From the cell containing the given text, extract its center point as [X, Y] coordinate. 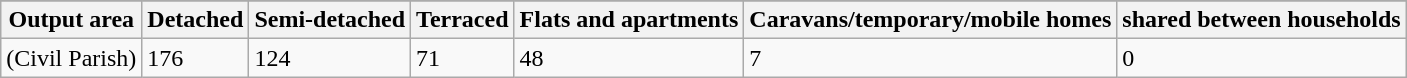
Detached [196, 20]
48 [629, 58]
(Civil Parish) [72, 58]
0 [1262, 58]
Semi-detached [330, 20]
124 [330, 58]
Terraced [462, 20]
Flats and apartments [629, 20]
shared between households [1262, 20]
71 [462, 58]
Caravans/temporary/mobile homes [930, 20]
7 [930, 58]
Output area [72, 20]
176 [196, 58]
